Capture the cell that displays the provided text and extract its (X, Y) central coordinate. 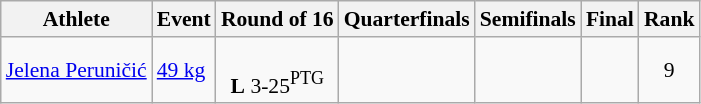
L 3-25PTG (278, 70)
Event (184, 19)
Jelena Peruničić (76, 70)
9 (670, 70)
Rank (670, 19)
Quarterfinals (407, 19)
Semifinals (528, 19)
Final (610, 19)
Athlete (76, 19)
49 kg (184, 70)
Round of 16 (278, 19)
